Identify which cell holds the provided text, then report its (X, Y) central coordinate. 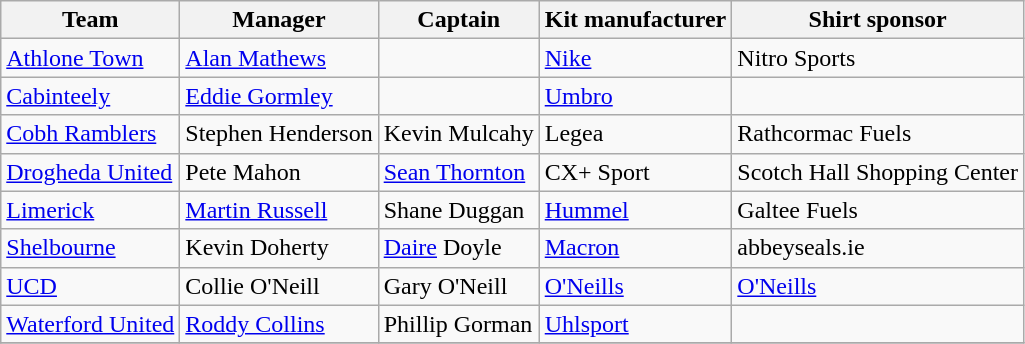
Alan Mathews (279, 58)
Nike (636, 58)
Scotch Hall Shopping Center (878, 172)
Collie O'Neill (279, 286)
Phillip Gorman (458, 324)
Team (90, 20)
Drogheda United (90, 172)
Athlone Town (90, 58)
Umbro (636, 96)
Pete Mahon (279, 172)
Waterford United (90, 324)
Kevin Mulcahy (458, 134)
Hummel (636, 210)
Shirt sponsor (878, 20)
Rathcormac Fuels (878, 134)
Martin Russell (279, 210)
Galtee Fuels (878, 210)
Cabinteely (90, 96)
Limerick (90, 210)
abbeyseals.ie (878, 248)
Stephen Henderson (279, 134)
CX+ Sport (636, 172)
Shelbourne (90, 248)
Manager (279, 20)
Legea (636, 134)
Daire Doyle (458, 248)
Cobh Ramblers (90, 134)
Roddy Collins (279, 324)
Kevin Doherty (279, 248)
Eddie Gormley (279, 96)
Kit manufacturer (636, 20)
Uhlsport (636, 324)
Shane Duggan (458, 210)
Sean Thornton (458, 172)
Gary O'Neill (458, 286)
Captain (458, 20)
UCD (90, 286)
Nitro Sports (878, 58)
Macron (636, 248)
